Locate the cell with the specified text and output its [X, Y] center coordinate. 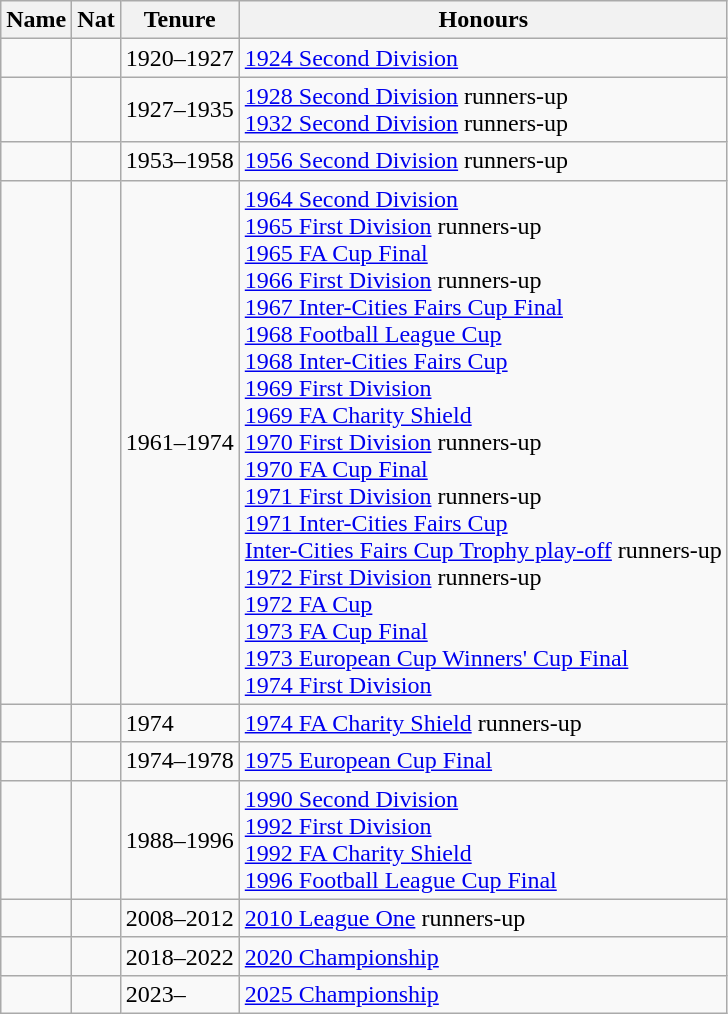
2025 Championship [483, 994]
1927–1935 [180, 110]
1920–1927 [180, 58]
1961–1974 [180, 442]
1928 Second Division runners-up 1932 Second Division runners-up [483, 110]
2020 Championship [483, 956]
Name [36, 20]
2018–2022 [180, 956]
Tenure [180, 20]
1975 European Cup Final [483, 761]
Nat [96, 20]
1974 [180, 723]
Honours [483, 20]
1974 FA Charity Shield runners-up [483, 723]
1956 Second Division runners-up [483, 161]
1924 Second Division [483, 58]
1953–1958 [180, 161]
1974–1978 [180, 761]
1988–1996 [180, 840]
2010 League One runners-up [483, 918]
1990 Second Division 1992 First Division 1992 FA Charity Shield 1996 Football League Cup Final [483, 840]
2023– [180, 994]
2008–2012 [180, 918]
